Detect which cell encompasses the target text, then output its [X, Y] center coordinate. 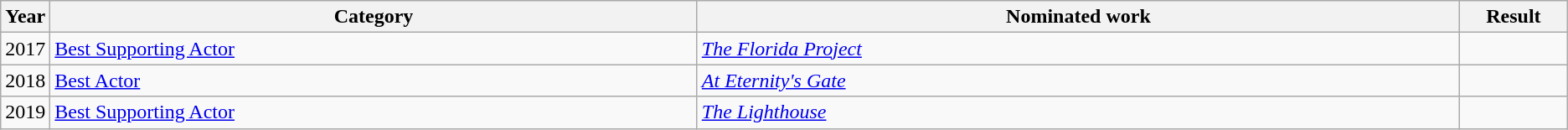
At Eternity's Gate [1078, 81]
Best Actor [374, 81]
The Florida Project [1078, 49]
2018 [25, 81]
Category [374, 17]
The Lighthouse [1078, 112]
2017 [25, 49]
2019 [25, 112]
Result [1514, 17]
Nominated work [1078, 17]
Year [25, 17]
